Pinpoint the cell where the given text exists, returning its (x, y) midpoint coordinate. 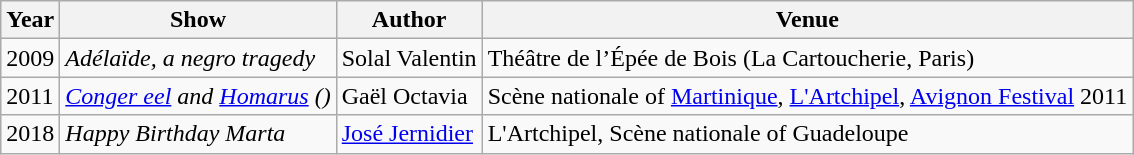
Happy Birthday Marta (198, 134)
Author (409, 20)
Adélaïde, a negro tragedy (198, 58)
Gaël Octavia (409, 96)
Year (30, 20)
2009 (30, 58)
Solal Valentin (409, 58)
Théâtre de l’Épée de Bois (La Cartoucherie, Paris) (808, 58)
2011 (30, 96)
José Jernidier (409, 134)
L'Artchipel, Scène nationale of Guadeloupe (808, 134)
2018 (30, 134)
Show (198, 20)
Scène nationale of Martinique, L'Artchipel, Avignon Festival 2011 (808, 96)
Conger eel and Homarus () (198, 96)
Venue (808, 20)
